Capture the cell that displays the provided text and extract its [X, Y] central coordinate. 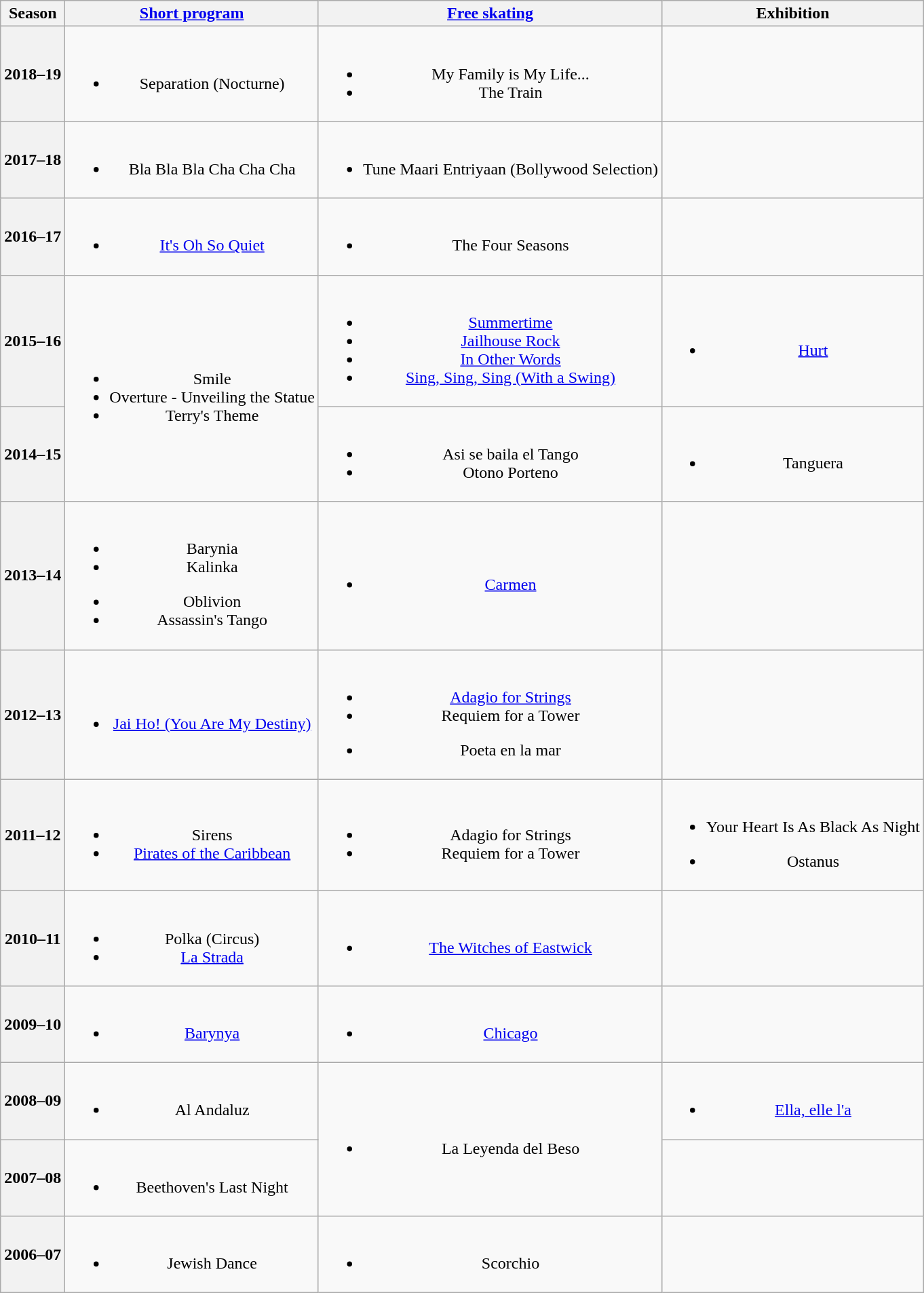
Exhibition [793, 14]
2015–16 [33, 341]
2018–19 [33, 74]
Carmen [490, 576]
BaryniaKalinkaOblivion Assassin's Tango [192, 576]
Sirens Pirates of the Caribbean [192, 835]
2006–07 [33, 1254]
2011–12 [33, 835]
2016–17 [33, 236]
Tanguera [793, 454]
Free skating [490, 14]
2017–18 [33, 160]
Season [33, 14]
2008–09 [33, 1101]
2007–08 [33, 1177]
2010–11 [33, 938]
My Family is My Life...The Train [490, 74]
Hurt [793, 341]
Asi se baila el Tango Otono Porteno [490, 454]
Beethoven's Last Night [192, 1177]
Your Heart Is As Black As Night Ostanus [793, 835]
Smile Overture - Unveiling the Statue Terry's Theme [192, 388]
Scorchio [490, 1254]
Bla Bla Bla Cha Cha Cha [192, 160]
Al Andaluz [192, 1101]
Adagio for Strings Requiem for a Tower Poeta en la mar [490, 714]
2013–14 [33, 576]
Tune Maari Entriyaan (Bollywood Selection) [490, 160]
2009–10 [33, 1024]
2012–13 [33, 714]
2014–15 [33, 454]
It's Oh So Quiet [192, 236]
Adagio for Strings Requiem for a Tower [490, 835]
Separation (Nocturne) [192, 74]
Jai Ho! (You Are My Destiny) [192, 714]
Chicago [490, 1024]
Summertime Jailhouse Rock In Other Words Sing, Sing, Sing (With a Swing) [490, 341]
Jewish Dance [192, 1254]
Ella, elle l'a [793, 1101]
Short program [192, 14]
The Witches of Eastwick [490, 938]
Barynya [192, 1024]
The Four Seasons [490, 236]
La Leyenda del Beso [490, 1139]
Polka (Circus)La Strada [192, 938]
